Return [x, y] of the center of cell containing provided text 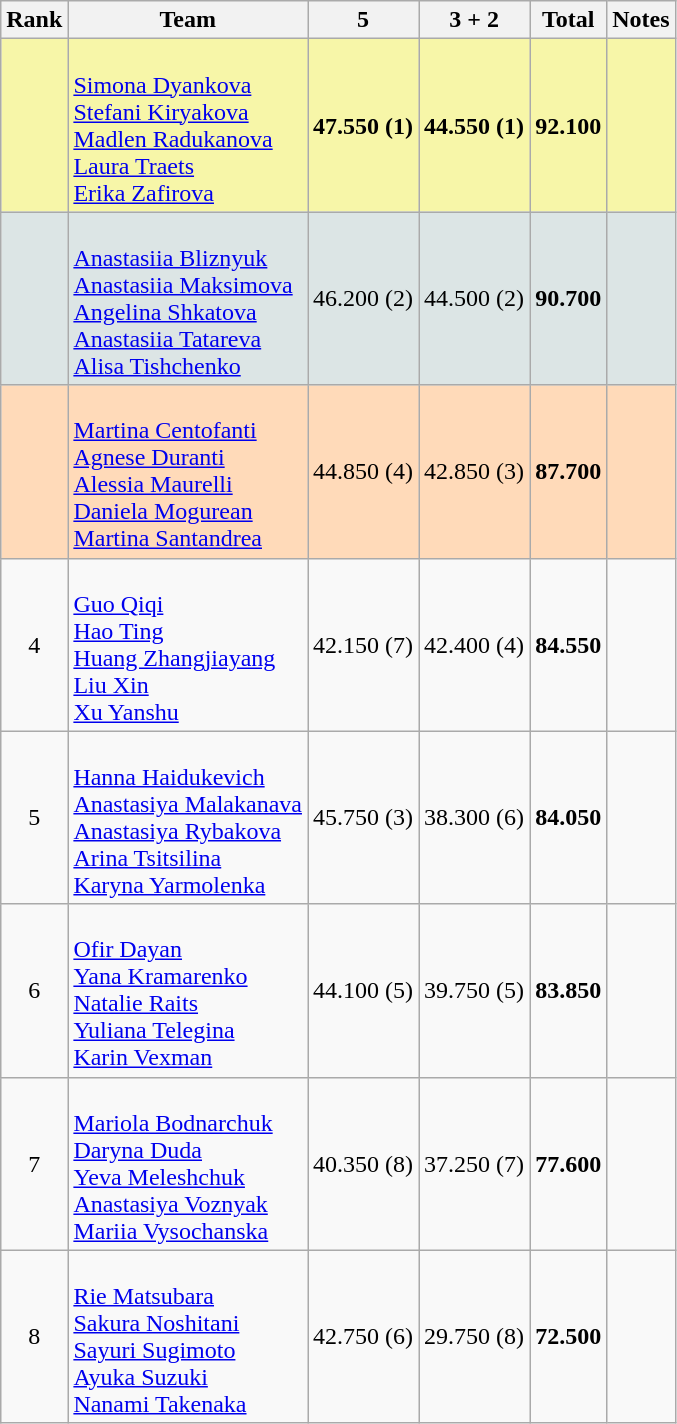
Ofir DayanYana KramarenkoNatalie RaitsYuliana TeleginaKarin Vexman [188, 990]
44.550 (1) [474, 126]
84.050 [568, 818]
Simona DyankovaStefani KiryakovaMadlen RadukanovaLaura TraetsErika Zafirova [188, 126]
37.250 (7) [474, 1164]
Notes [641, 20]
92.100 [568, 126]
7 [34, 1164]
45.750 (3) [364, 818]
Rie MatsubaraSakura NoshitaniSayuri SugimotoAyuka SuzukiNanami Takenaka [188, 1336]
Mariola BodnarchukDaryna DudaYeva MeleshchukAnastasiya VoznyakMariia Vysochanska [188, 1164]
46.200 (2) [364, 298]
Total [568, 20]
47.550 (1) [364, 126]
38.300 (6) [474, 818]
42.400 (4) [474, 644]
44.500 (2) [474, 298]
44.100 (5) [364, 990]
42.750 (6) [364, 1336]
72.500 [568, 1336]
6 [34, 990]
4 [34, 644]
39.750 (5) [474, 990]
Guo QiqiHao TingHuang ZhangjiayangLiu XinXu Yanshu [188, 644]
40.350 (8) [364, 1164]
42.850 (3) [474, 472]
8 [34, 1336]
87.700 [568, 472]
Team [188, 20]
44.850 (4) [364, 472]
84.550 [568, 644]
Hanna HaidukevichAnastasiya MalakanavaAnastasiya RybakovaArina TsitsilinaKaryna Yarmolenka [188, 818]
Martina CentofantiAgnese DurantiAlessia MaurelliDaniela MogureanMartina Santandrea [188, 472]
29.750 (8) [474, 1336]
Anastasiia BliznyukAnastasiia MaksimovaAngelina ShkatovaAnastasiia TatarevaAlisa Tishchenko [188, 298]
90.700 [568, 298]
77.600 [568, 1164]
42.150 (7) [364, 644]
3 + 2 [474, 20]
83.850 [568, 990]
Rank [34, 20]
